Search for the cell housing the specified text and yield its [x, y] center coordinate. 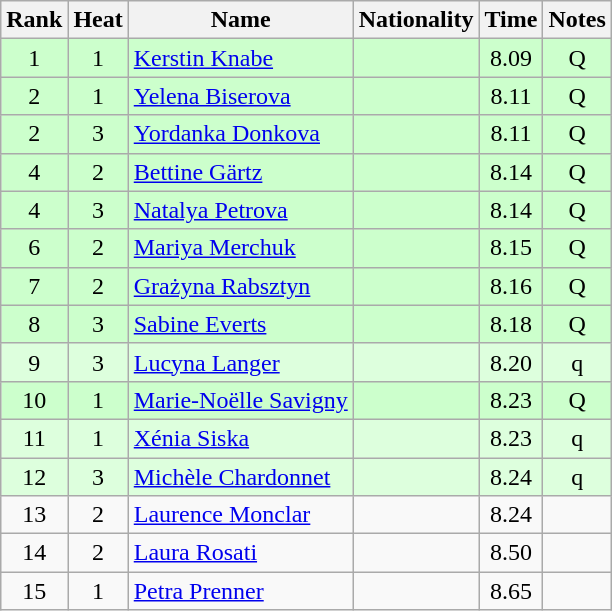
Name [240, 20]
Yelena Biserova [240, 96]
Xénia Siska [240, 438]
Heat [98, 20]
8 [34, 324]
8.09 [511, 58]
12 [34, 477]
14 [34, 553]
10 [34, 400]
Bettine Gärtz [240, 172]
8.18 [511, 324]
Lucyna Langer [240, 362]
8.50 [511, 553]
8.16 [511, 286]
Rank [34, 20]
Nationality [416, 20]
Grażyna Rabsztyn [240, 286]
Mariya Merchuk [240, 248]
Yordanka Donkova [240, 134]
8.20 [511, 362]
8.65 [511, 591]
13 [34, 515]
Laura Rosati [240, 553]
9 [34, 362]
Kerstin Knabe [240, 58]
Laurence Monclar [240, 515]
Time [511, 20]
6 [34, 248]
7 [34, 286]
Marie-Noëlle Savigny [240, 400]
Sabine Everts [240, 324]
Michèle Chardonnet [240, 477]
Notes [577, 20]
15 [34, 591]
Petra Prenner [240, 591]
8.15 [511, 248]
Natalya Petrova [240, 210]
11 [34, 438]
